Capture the cell that displays the provided text and extract its (x, y) central coordinate. 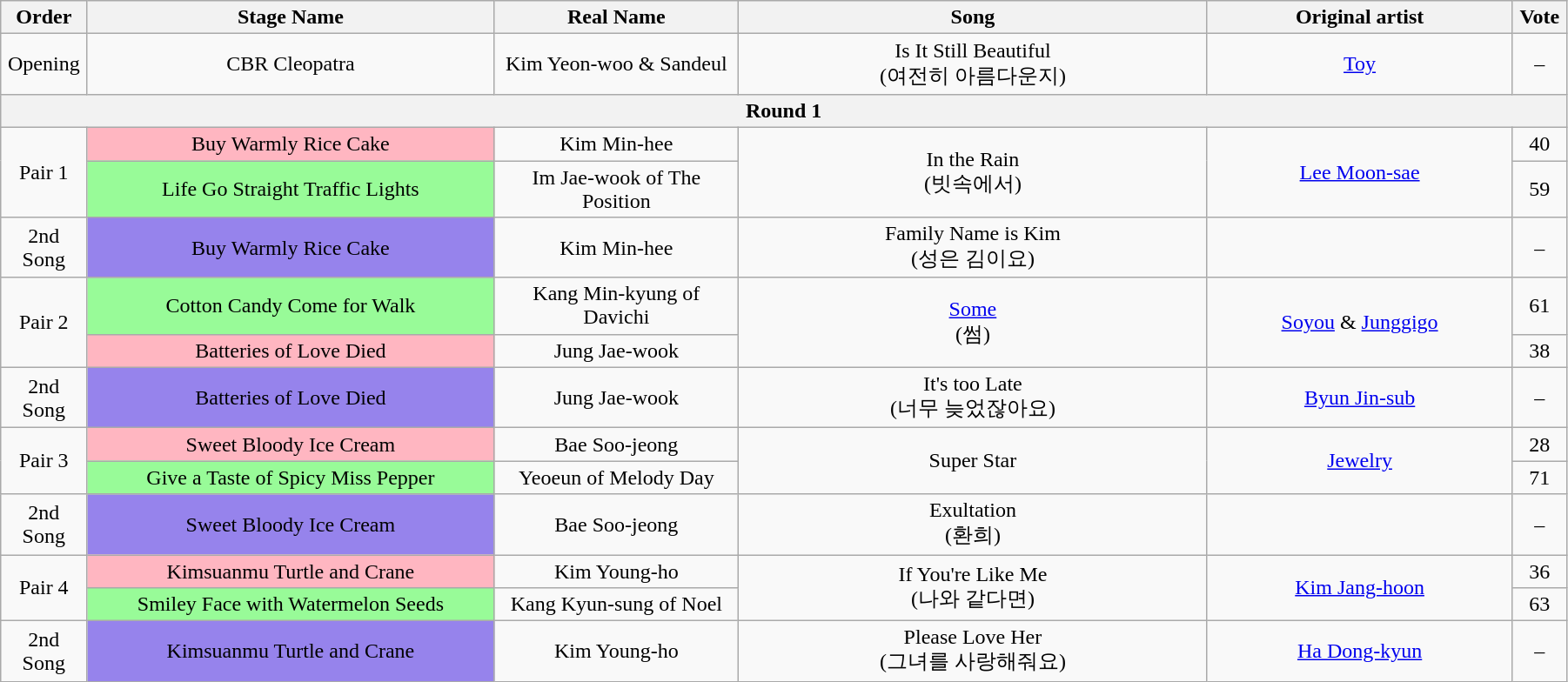
Order (44, 17)
Original artist (1359, 17)
Pair 4 (44, 588)
Smiley Face with Watermelon Seeds (291, 605)
61 (1539, 306)
Life Go Straight Traffic Lights (291, 188)
Kim Yeon-woo & Sandeul (616, 64)
Ha Dong-kyun (1359, 652)
28 (1539, 445)
Kim Jang-hoon (1359, 588)
Kang Kyun-sung of Noel (616, 605)
Soyou & Junggigo (1359, 322)
It's too Late(너무 늦었잖아요) (973, 398)
Jewelry (1359, 461)
Song (973, 17)
Round 1 (784, 110)
If You're Like Me(나와 같다면) (973, 588)
Im Jae-wook of The Position (616, 188)
59 (1539, 188)
Real Name (616, 17)
Stage Name (291, 17)
Opening (44, 64)
Yeoeun of Melody Day (616, 478)
Toy (1359, 64)
Cotton Candy Come for Walk (291, 306)
Pair 2 (44, 322)
Give a Taste of Spicy Miss Pepper (291, 478)
Is It Still Beautiful(여전히 아름다운지) (973, 64)
Exultation(환희) (973, 525)
CBR Cleopatra (291, 64)
Lee Moon-sae (1359, 172)
36 (1539, 572)
Byun Jin-sub (1359, 398)
Kang Min-kyung of Davichi (616, 306)
63 (1539, 605)
40 (1539, 144)
Please Love Her(그녀를 사랑해줘요) (973, 652)
Family Name is Kim(성은 김이요) (973, 248)
Pair 3 (44, 461)
In the Rain(빗속에서) (973, 172)
Pair 1 (44, 172)
38 (1539, 351)
71 (1539, 478)
Some(썸) (973, 322)
Vote (1539, 17)
Super Star (973, 461)
